Return the (x, y) coordinate for the center point of the cell that contains the specified text.  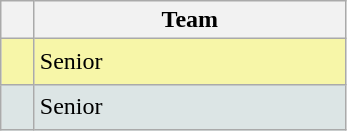
Team (190, 20)
